Return [X, Y] of the center of cell containing provided text 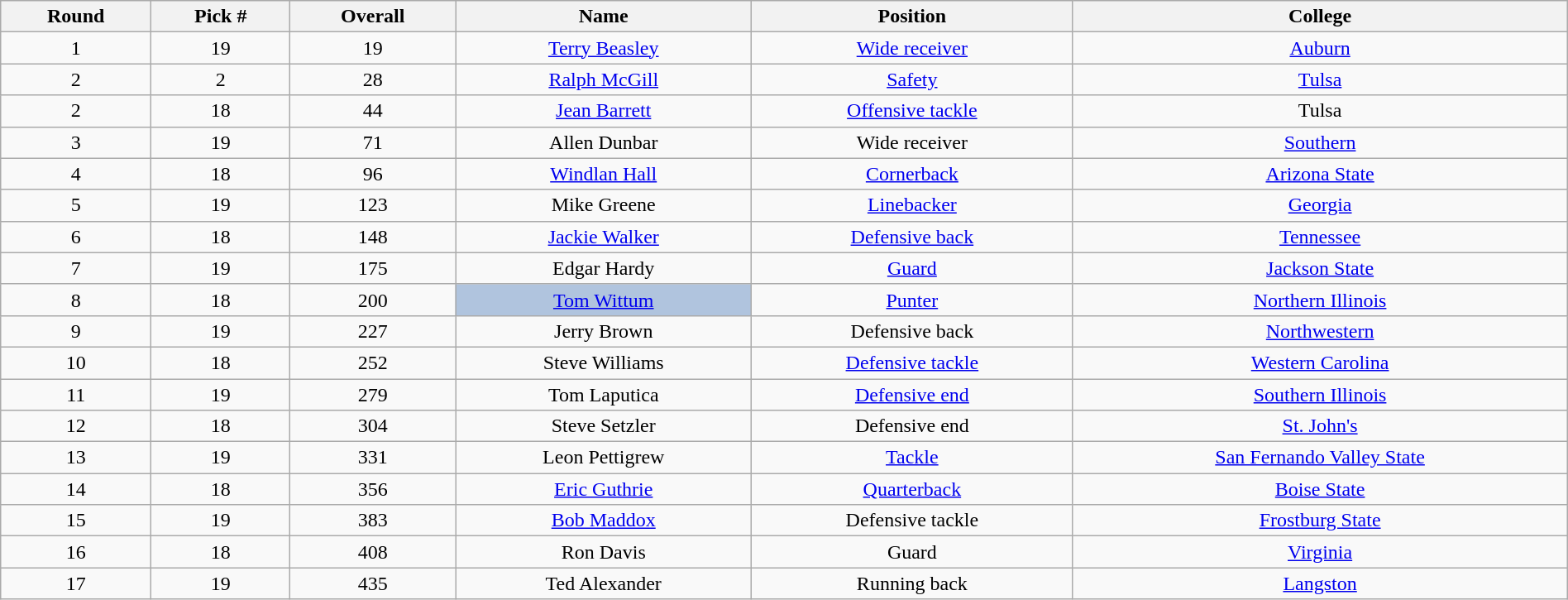
Cornerback [912, 174]
Running back [912, 583]
304 [373, 426]
Eric Guthrie [604, 489]
5 [76, 205]
Steve Williams [604, 362]
1 [76, 48]
Ted Alexander [604, 583]
Boise State [1320, 489]
356 [373, 489]
279 [373, 395]
Terry Beasley [604, 48]
123 [373, 205]
227 [373, 331]
15 [76, 521]
Quarterback [912, 489]
Virginia [1320, 552]
Position [912, 17]
96 [373, 174]
Ralph McGill [604, 79]
10 [76, 362]
Tackle [912, 458]
408 [373, 552]
7 [76, 268]
Western Carolina [1320, 362]
Ron Davis [604, 552]
Northwestern [1320, 331]
Jackson State [1320, 268]
Jackie Walker [604, 237]
Mike Greene [604, 205]
6 [76, 237]
3 [76, 142]
17 [76, 583]
Southern Illinois [1320, 395]
Tennessee [1320, 237]
383 [373, 521]
Northern Illinois [1320, 300]
200 [373, 300]
Southern [1320, 142]
71 [373, 142]
Jerry Brown [604, 331]
Arizona State [1320, 174]
Offensive tackle [912, 111]
175 [373, 268]
San Fernando Valley State [1320, 458]
4 [76, 174]
148 [373, 237]
Round [76, 17]
Tom Laputica [604, 395]
13 [76, 458]
Tom Wittum [604, 300]
16 [76, 552]
Langston [1320, 583]
Steve Setzler [604, 426]
Overall [373, 17]
9 [76, 331]
Windlan Hall [604, 174]
Pick # [221, 17]
Edgar Hardy [604, 268]
8 [76, 300]
12 [76, 426]
Jean Barrett [604, 111]
Safety [912, 79]
Frostburg State [1320, 521]
Linebacker [912, 205]
Bob Maddox [604, 521]
11 [76, 395]
14 [76, 489]
28 [373, 79]
St. John's [1320, 426]
435 [373, 583]
College [1320, 17]
Punter [912, 300]
252 [373, 362]
331 [373, 458]
Georgia [1320, 205]
44 [373, 111]
Allen Dunbar [604, 142]
Name [604, 17]
Auburn [1320, 48]
Leon Pettigrew [604, 458]
